Detect which cell encompasses the target text, then output its [x, y] center coordinate. 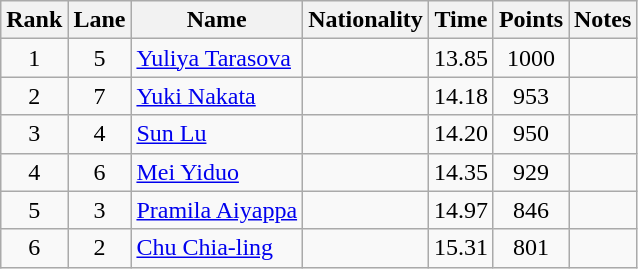
Pramila Aiyappa [217, 210]
Points [530, 20]
950 [530, 134]
Rank [34, 20]
1 [34, 58]
14.35 [460, 172]
Mei Yiduo [217, 172]
1000 [530, 58]
7 [100, 96]
14.18 [460, 96]
Name [217, 20]
15.31 [460, 248]
Yuki Nakata [217, 96]
Chu Chia-ling [217, 248]
14.20 [460, 134]
14.97 [460, 210]
846 [530, 210]
Sun Lu [217, 134]
801 [530, 248]
Notes [602, 20]
13.85 [460, 58]
Nationality [366, 20]
Lane [100, 20]
Yuliya Tarasova [217, 58]
929 [530, 172]
953 [530, 96]
Time [460, 20]
